Determine the [X, Y] coordinate at the center of the cell enclosing the given text.  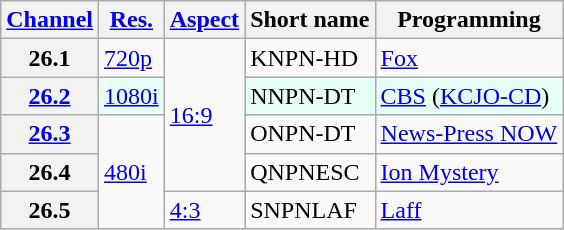
4:3 [204, 210]
CBS (KCJO-CD) [469, 96]
Fox [469, 58]
Ion Mystery [469, 172]
Programming [469, 20]
480i [132, 172]
Channel [50, 20]
Short name [310, 20]
26.3 [50, 134]
26.5 [50, 210]
ONPN-DT [310, 134]
1080i [132, 96]
26.4 [50, 172]
Aspect [204, 20]
SNPNLAF [310, 210]
Res. [132, 20]
QNPNESC [310, 172]
720p [132, 58]
26.1 [50, 58]
16:9 [204, 115]
Laff [469, 210]
News-Press NOW [469, 134]
NNPN-DT [310, 96]
26.2 [50, 96]
KNPN-HD [310, 58]
